Determine the (x, y) coordinate at the center of the cell enclosing the given text.  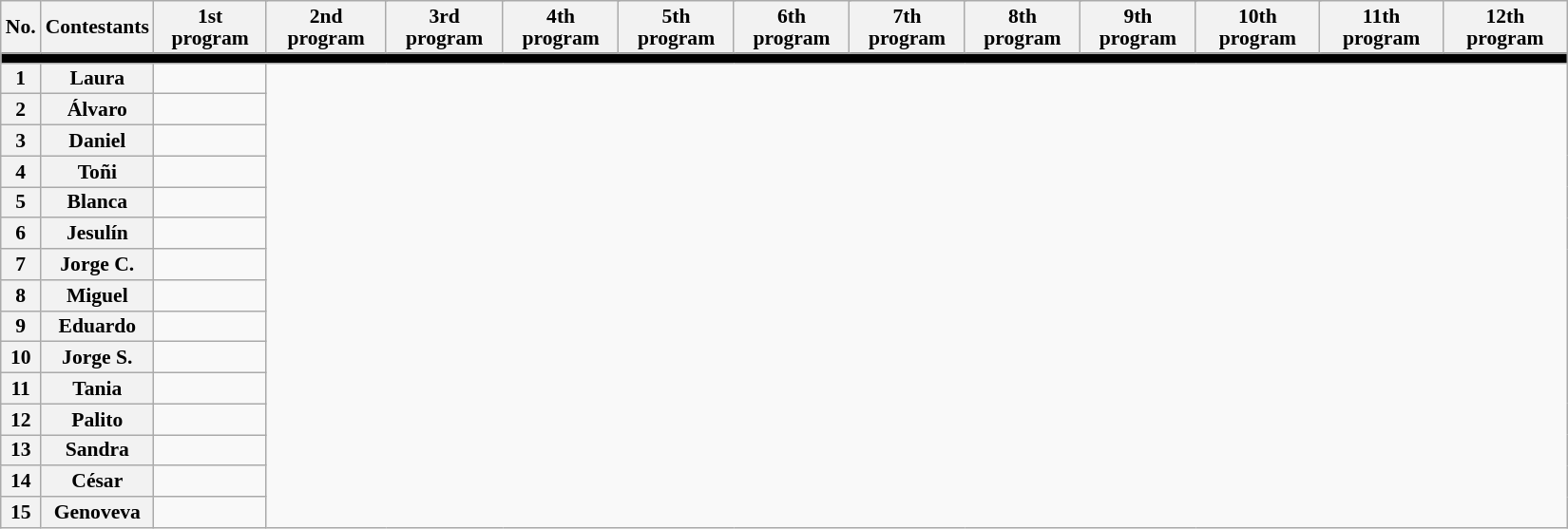
Toñi (97, 171)
2nd program (326, 27)
10 (21, 357)
13 (21, 450)
15 (21, 513)
1 (21, 78)
Blanca (97, 203)
Palito (97, 420)
Sandra (97, 450)
Álvaro (97, 110)
5th program (677, 27)
Jesulín (97, 234)
14 (21, 482)
César (97, 482)
9th program (1138, 27)
5 (21, 203)
No. (21, 27)
Miguel (97, 296)
9 (21, 327)
3rd program (445, 27)
11th program (1382, 27)
12th program (1505, 27)
6 (21, 234)
8 (21, 296)
Contestants (97, 27)
4 (21, 171)
6th program (791, 27)
Jorge C. (97, 264)
7 (21, 264)
Jorge S. (97, 357)
3 (21, 141)
Laura (97, 78)
2 (21, 110)
Eduardo (97, 327)
12 (21, 420)
8th program (1023, 27)
Daniel (97, 141)
10th program (1258, 27)
7th program (907, 27)
4th program (561, 27)
11 (21, 389)
Tania (97, 389)
Genoveva (97, 513)
1st program (210, 27)
